Pinpoint the cell where the given text exists, returning its (X, Y) midpoint coordinate. 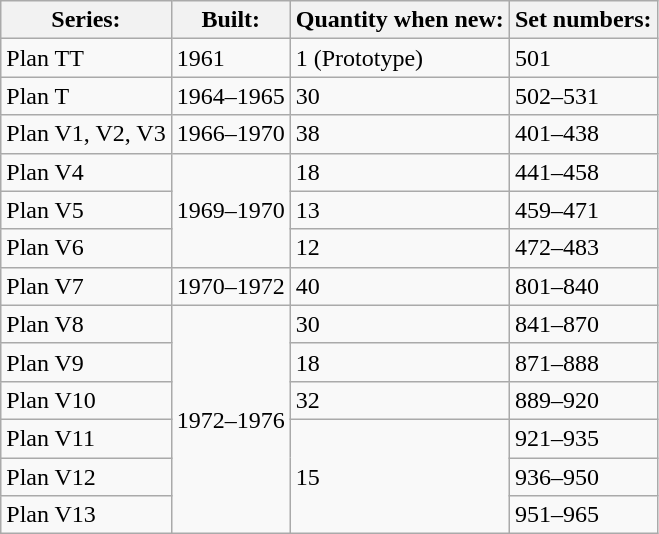
Plan V9 (86, 362)
871–888 (583, 362)
Plan V8 (86, 324)
32 (400, 400)
Plan V4 (86, 172)
Plan V1, V2, V3 (86, 134)
951–965 (583, 515)
Plan V6 (86, 248)
921–935 (583, 438)
Plan V11 (86, 438)
501 (583, 58)
Plan V12 (86, 477)
472–483 (583, 248)
441–458 (583, 172)
459–471 (583, 210)
801–840 (583, 286)
Plan V10 (86, 400)
1966–1970 (230, 134)
Plan TT (86, 58)
Series: (86, 20)
Plan V5 (86, 210)
841–870 (583, 324)
1 (Prototype) (400, 58)
1961 (230, 58)
1972–1976 (230, 419)
Plan V13 (86, 515)
Quantity when new: (400, 20)
38 (400, 134)
Set numbers: (583, 20)
1970–1972 (230, 286)
936–950 (583, 477)
889–920 (583, 400)
Plan T (86, 96)
502–531 (583, 96)
40 (400, 286)
13 (400, 210)
15 (400, 476)
12 (400, 248)
1969–1970 (230, 210)
1964–1965 (230, 96)
401–438 (583, 134)
Built: (230, 20)
Plan V7 (86, 286)
